Scan for the cell matching the given text and deliver its [x, y] coordinate at center. 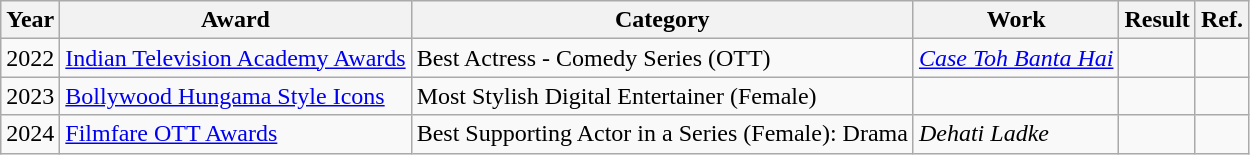
Year [30, 20]
Best Actress - Comedy Series (OTT) [662, 58]
Filmfare OTT Awards [236, 134]
2024 [30, 134]
Bollywood Hungama Style Icons [236, 96]
2022 [30, 58]
Result [1157, 20]
Ref. [1222, 20]
Category [662, 20]
2023 [30, 96]
Most Stylish Digital Entertainer (Female) [662, 96]
Work [1016, 20]
Dehati Ladke [1016, 134]
Case Toh Banta Hai [1016, 58]
Indian Television Academy Awards [236, 58]
Award [236, 20]
Best Supporting Actor in a Series (Female): Drama [662, 134]
